Output the [x, y] coordinate of the center of the cell containing the given text.  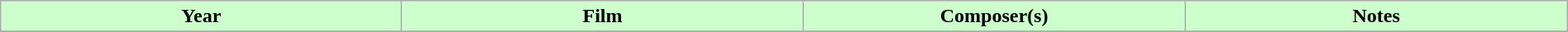
Composer(s) [994, 16]
Notes [1376, 16]
Year [202, 16]
Film [602, 16]
